Extract the [x, y] coordinate from the center of the cell holding the provided text.  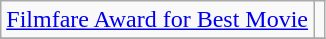
Filmfare Award for Best Movie [158, 20]
